Return the (x, y) coordinate for the center point of the cell that contains the specified text.  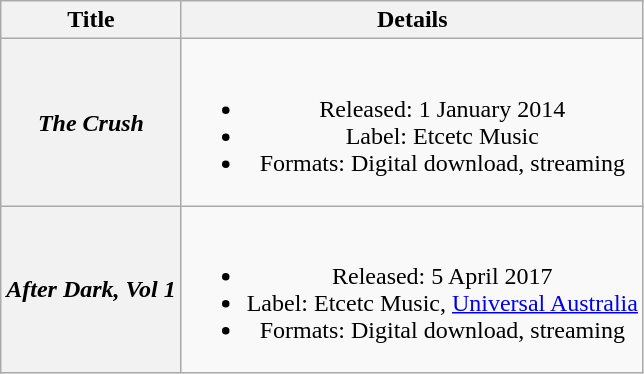
The Crush (91, 122)
Released: 1 January 2014Label: Etcetc MusicFormats: Digital download, streaming (412, 122)
Released: 5 April 2017Label: Etcetc Music, Universal AustraliaFormats: Digital download, streaming (412, 290)
Details (412, 20)
After Dark, Vol 1 (91, 290)
Title (91, 20)
